From the cell containing the given text, extract its center point as [x, y] coordinate. 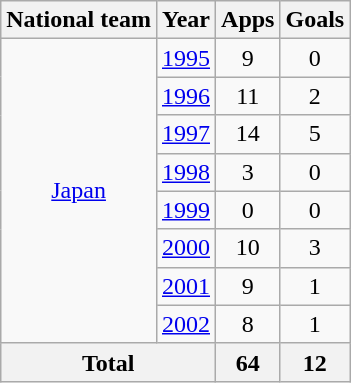
1998 [186, 172]
Year [186, 20]
1999 [186, 210]
1995 [186, 58]
Goals [315, 20]
Japan [79, 191]
2001 [186, 286]
1997 [186, 134]
10 [248, 248]
11 [248, 96]
Total [108, 362]
1996 [186, 96]
14 [248, 134]
2002 [186, 324]
National team [79, 20]
12 [315, 362]
Apps [248, 20]
5 [315, 134]
8 [248, 324]
2000 [186, 248]
2 [315, 96]
64 [248, 362]
